Extract the (X, Y) coordinate from the center of the cell holding the provided text.  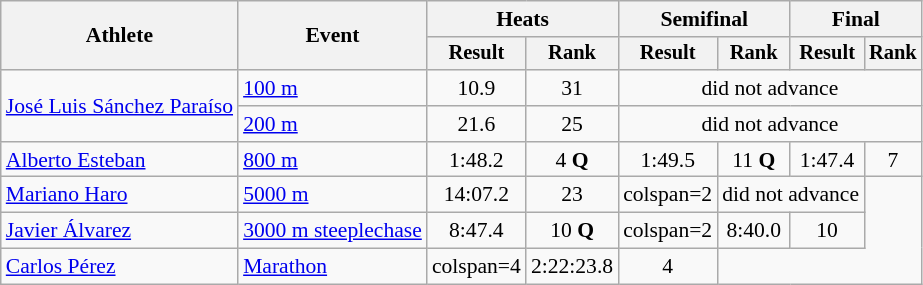
Mariano Haro (120, 195)
3000 m steeplechase (332, 231)
1:49.5 (668, 160)
4 (668, 267)
Javier Álvarez (120, 231)
7 (893, 160)
100 m (332, 88)
800 m (332, 160)
Event (332, 36)
10 (827, 231)
1:47.4 (827, 160)
10 Q (572, 231)
colspan=4 (476, 267)
Marathon (332, 267)
Alberto Esteban (120, 160)
11 Q (754, 160)
25 (572, 124)
Carlos Pérez (120, 267)
5000 m (332, 195)
4 Q (572, 160)
Heats (522, 19)
31 (572, 88)
José Luis Sánchez Paraíso (120, 106)
23 (572, 195)
10.9 (476, 88)
14:07.2 (476, 195)
Semifinal (704, 19)
Athlete (120, 36)
200 m (332, 124)
8:47.4 (476, 231)
1:48.2 (476, 160)
21.6 (476, 124)
2:22:23.8 (572, 267)
8:40.0 (754, 231)
Final (856, 19)
